Identify which cell holds the provided text, then report its [X, Y] central coordinate. 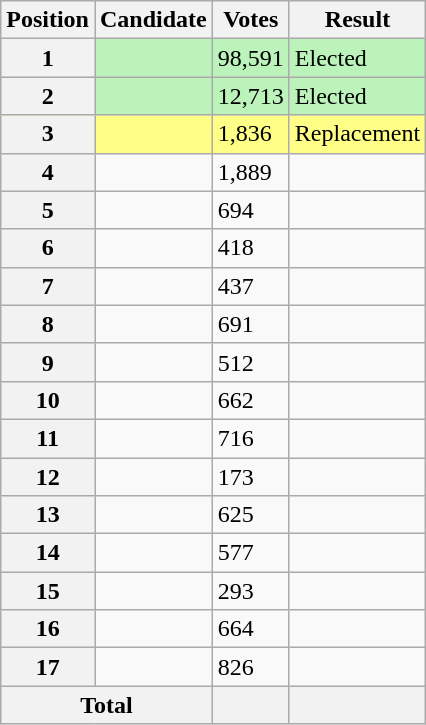
173 [250, 477]
4 [48, 172]
Total [107, 705]
13 [48, 515]
716 [250, 438]
Result [357, 20]
418 [250, 248]
662 [250, 400]
17 [48, 667]
3 [48, 134]
1 [48, 58]
Position [48, 20]
6 [48, 248]
9 [48, 362]
1,889 [250, 172]
691 [250, 324]
16 [48, 629]
2 [48, 96]
12,713 [250, 96]
14 [48, 553]
7 [48, 286]
1,836 [250, 134]
293 [250, 591]
826 [250, 667]
437 [250, 286]
Candidate [153, 20]
Replacement [357, 134]
10 [48, 400]
Votes [250, 20]
98,591 [250, 58]
512 [250, 362]
694 [250, 210]
5 [48, 210]
15 [48, 591]
11 [48, 438]
12 [48, 477]
625 [250, 515]
8 [48, 324]
664 [250, 629]
577 [250, 553]
